Return (x, y) of the center of cell containing provided text 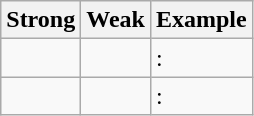
Weak (116, 20)
Strong (41, 20)
Example (201, 20)
